Return [x, y] of the center of cell containing provided text 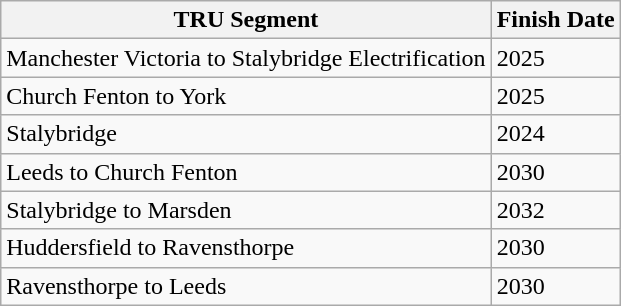
Ravensthorpe to Leeds [246, 286]
2024 [556, 134]
TRU Segment [246, 20]
Stalybridge to Marsden [246, 210]
2032 [556, 210]
Leeds to Church Fenton [246, 172]
Finish Date [556, 20]
Huddersfield to Ravensthorpe [246, 248]
Stalybridge [246, 134]
Church Fenton to York [246, 96]
Manchester Victoria to Stalybridge Electrification [246, 58]
